Scan for the cell matching the given text and deliver its [X, Y] coordinate at center. 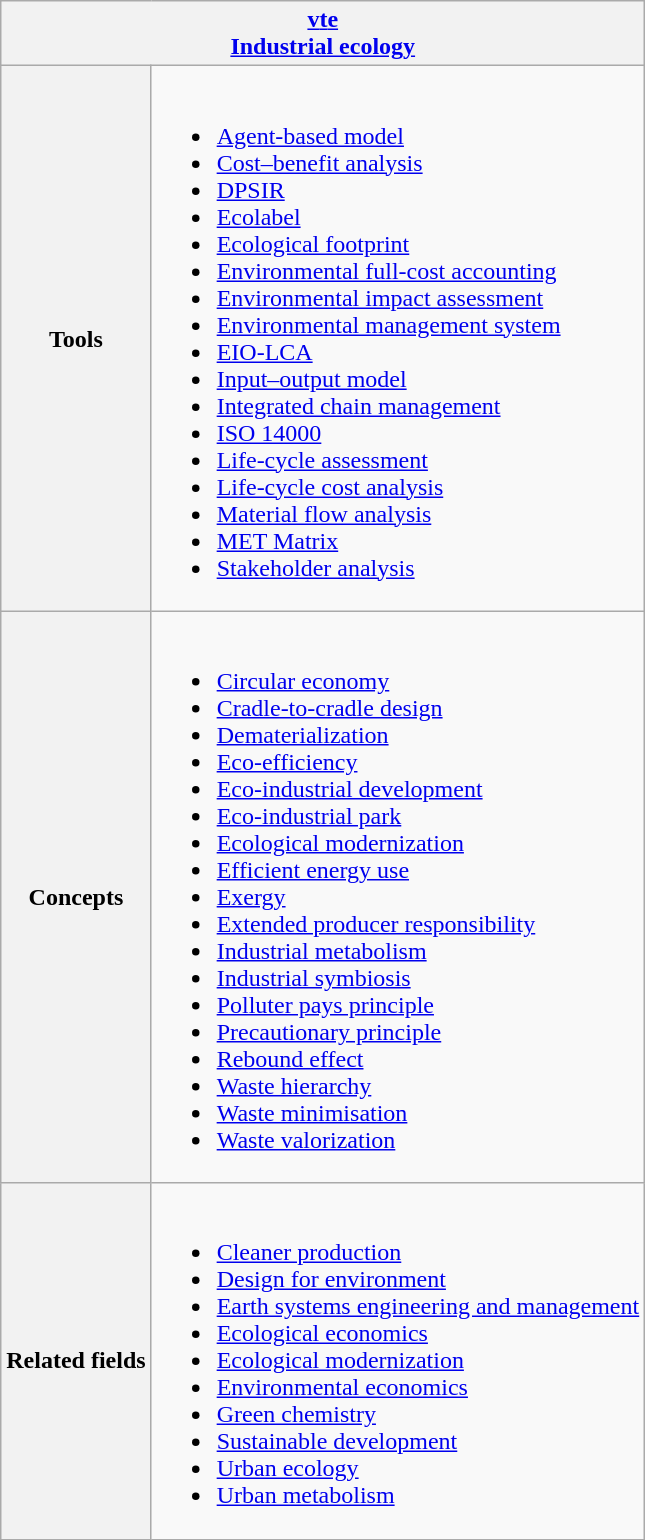
Concepts [76, 897]
Tools [76, 338]
Related fields [76, 1361]
vteIndustrial ecology [323, 34]
